Return the [X, Y] coordinate for the center point of the cell that contains the specified text.  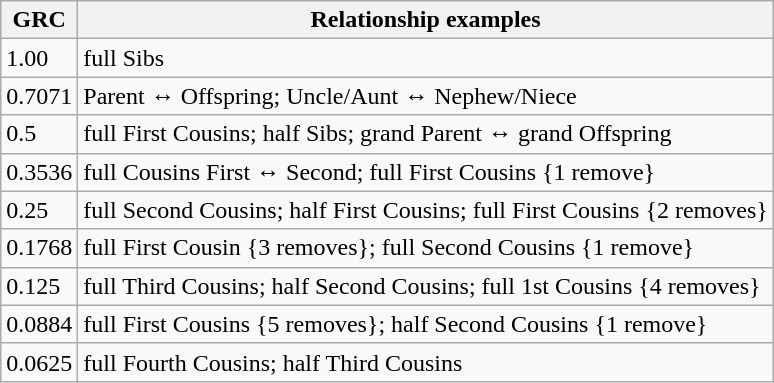
Parent ↔ Offspring; Uncle/Aunt ↔ Nephew/Niece [426, 96]
GRC [40, 20]
0.0884 [40, 324]
0.25 [40, 210]
Relationship examples [426, 20]
0.5 [40, 134]
full First Cousin {3 removes}; full Second Cousins {1 remove} [426, 248]
full First Cousins; half Sibs; grand Parent ↔ grand Offspring [426, 134]
1.00 [40, 58]
0.3536 [40, 172]
0.0625 [40, 362]
full Cousins First ↔ Second; full First Cousins {1 remove} [426, 172]
full Fourth Cousins; half Third Cousins [426, 362]
full First Cousins {5 removes}; half Second Cousins {1 remove} [426, 324]
full Sibs [426, 58]
0.1768 [40, 248]
full Third Cousins; half Second Cousins; full 1st Cousins {4 removes} [426, 286]
0.7071 [40, 96]
full Second Cousins; half First Cousins; full First Cousins {2 removes} [426, 210]
0.125 [40, 286]
